Return (X, Y) of the center of cell containing provided text 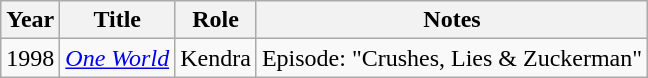
Notes (452, 20)
Kendra (216, 58)
Year (30, 20)
Role (216, 20)
One World (118, 58)
Title (118, 20)
1998 (30, 58)
Episode: "Crushes, Lies & Zuckerman" (452, 58)
